Capture the cell that displays the provided text and extract its [x, y] central coordinate. 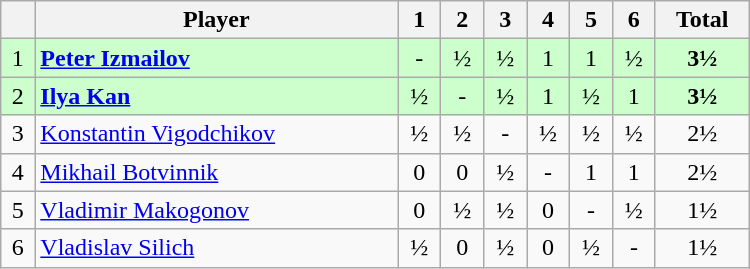
Vladimir Makogonov [216, 210]
Konstantin Vigodchikov [216, 134]
Ilya Kan [216, 96]
Vladislav Silich [216, 248]
Total [702, 20]
Peter Izmailov [216, 58]
Mikhail Botvinnik [216, 172]
Player [216, 20]
